Find where the given text appears and provide that cell's center as (X, Y) coordinate. 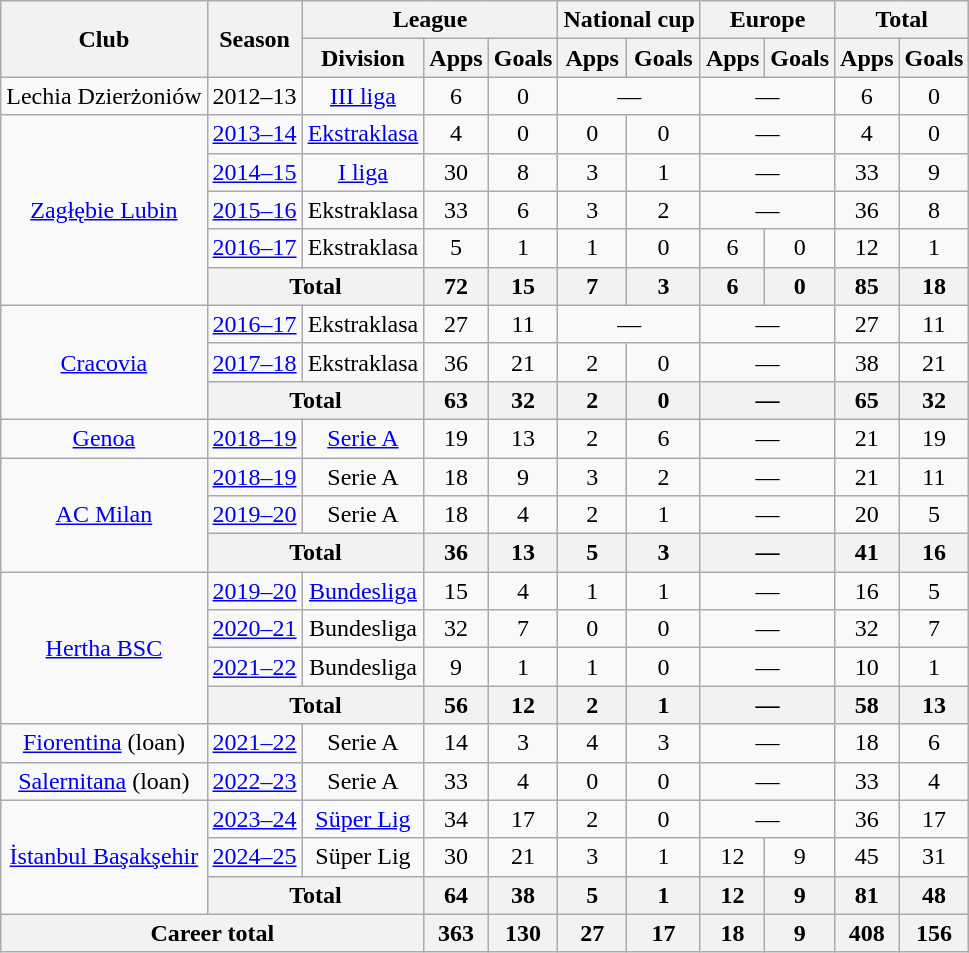
56 (456, 705)
2023–24 (254, 819)
2017–18 (254, 362)
2014–15 (254, 172)
2024–25 (254, 857)
58 (867, 705)
Fiorentina (loan) (104, 743)
65 (867, 400)
2013–14 (254, 134)
45 (867, 857)
Europe (767, 20)
85 (867, 286)
72 (456, 286)
Hertha BSC (104, 648)
31 (934, 857)
2020–21 (254, 629)
34 (456, 819)
2022–23 (254, 781)
Genoa (104, 438)
81 (867, 895)
Lechia Dzierżoniów (104, 96)
130 (523, 933)
48 (934, 895)
National cup (629, 20)
2012–13 (254, 96)
10 (867, 667)
408 (867, 933)
Salernitana (loan) (104, 781)
League (430, 20)
63 (456, 400)
64 (456, 895)
156 (934, 933)
2015–16 (254, 210)
Club (104, 39)
Cracovia (104, 362)
363 (456, 933)
20 (867, 515)
41 (867, 553)
Division (363, 58)
Zagłębie Lubin (104, 210)
I liga (363, 172)
III liga (363, 96)
14 (456, 743)
AC Milan (104, 515)
İstanbul Başakşehir (104, 857)
Season (254, 39)
Career total (212, 933)
